Extract the [X, Y] coordinate from the center of the cell holding the provided text.  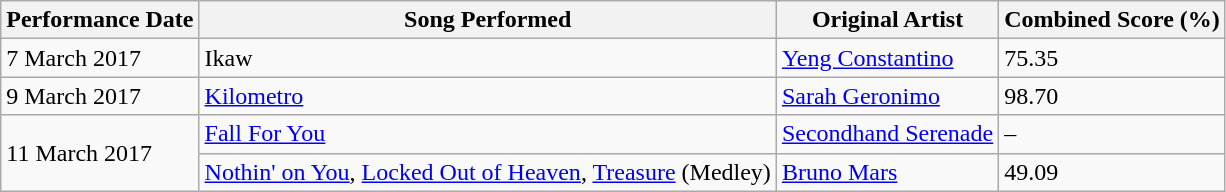
9 March 2017 [100, 96]
Song Performed [488, 20]
Yeng Constantino [887, 58]
98.70 [1112, 96]
Combined Score (%) [1112, 20]
Sarah Geronimo [887, 96]
49.09 [1112, 172]
Performance Date [100, 20]
Secondhand Serenade [887, 134]
Bruno Mars [887, 172]
75.35 [1112, 58]
– [1112, 134]
7 March 2017 [100, 58]
Fall For You [488, 134]
11 March 2017 [100, 153]
Kilometro [488, 96]
Ikaw [488, 58]
Nothin' on You, Locked Out of Heaven, Treasure (Medley) [488, 172]
Original Artist [887, 20]
